Return the [x, y] coordinate for the center point of the cell that contains the specified text.  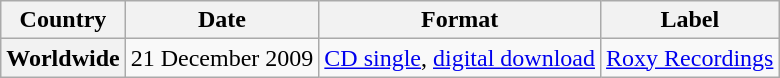
Worldwide [63, 58]
Label [690, 20]
21 December 2009 [222, 58]
Country [63, 20]
CD single, digital download [460, 58]
Date [222, 20]
Format [460, 20]
Roxy Recordings [690, 58]
